Identify which cell holds the provided text, then report its (x, y) central coordinate. 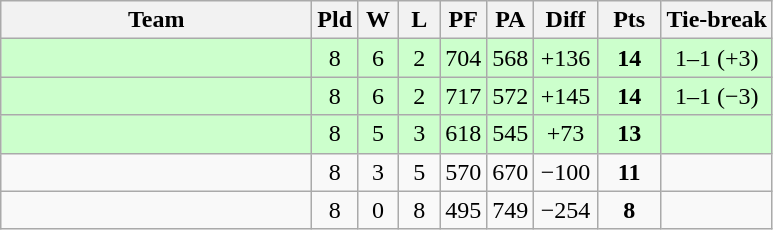
670 (510, 172)
0 (378, 210)
704 (464, 58)
749 (510, 210)
495 (464, 210)
Pld (335, 20)
572 (510, 96)
1–1 (−3) (717, 96)
Tie-break (717, 20)
W (378, 20)
13 (629, 134)
Team (156, 20)
570 (464, 172)
Pts (629, 20)
+73 (566, 134)
+136 (566, 58)
+145 (566, 96)
717 (464, 96)
1–1 (+3) (717, 58)
L (420, 20)
Diff (566, 20)
618 (464, 134)
568 (510, 58)
PF (464, 20)
−100 (566, 172)
PA (510, 20)
11 (629, 172)
545 (510, 134)
−254 (566, 210)
